Find where the given text appears and provide that cell's center as (x, y) coordinate. 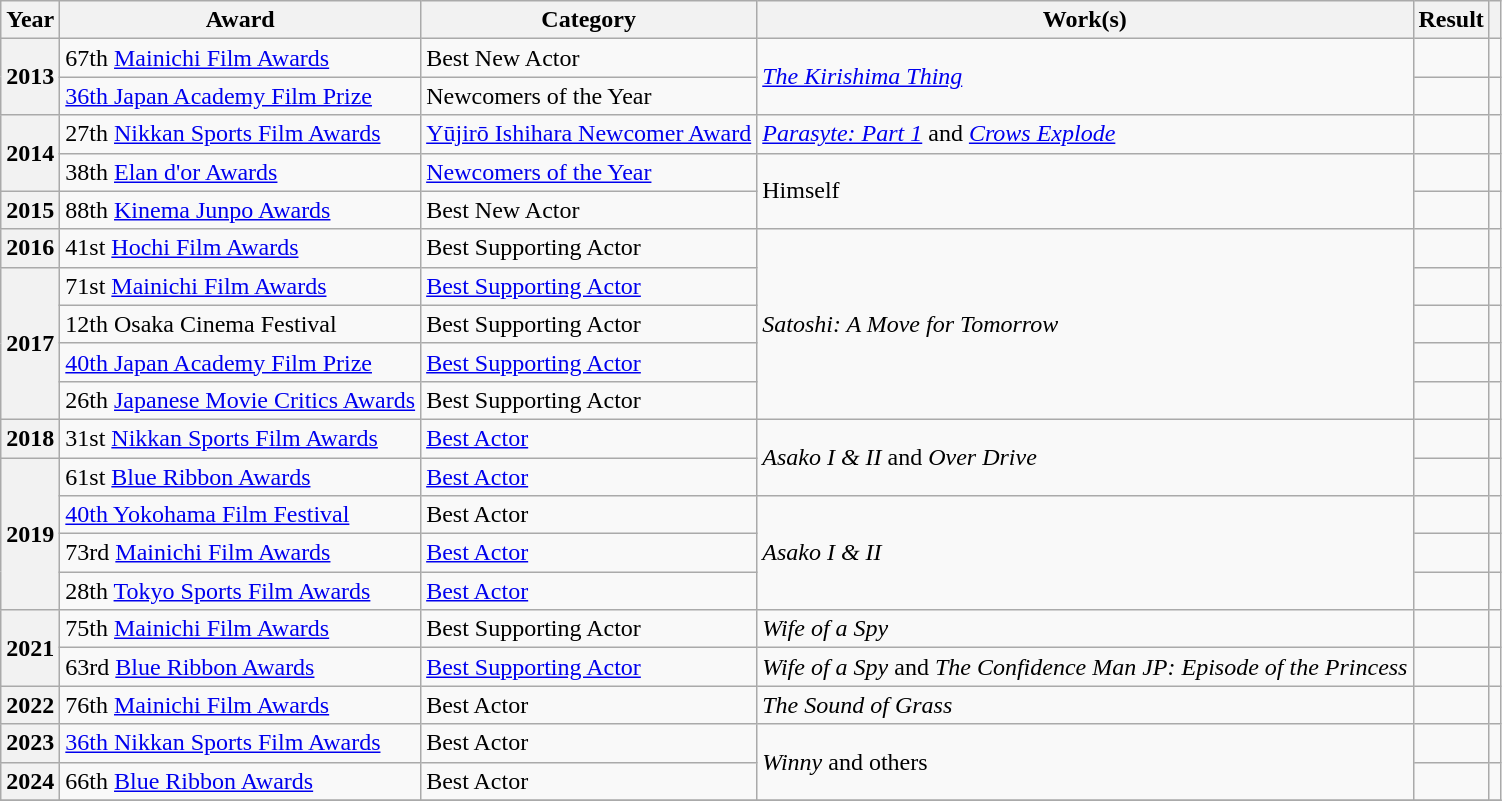
2019 (30, 534)
Himself (1085, 191)
Yūjirō Ishihara Newcomer Award (589, 134)
Category (589, 20)
40th Japan Academy Film Prize (240, 362)
12th Osaka Cinema Festival (240, 324)
Satoshi: A Move for Tomorrow (1085, 324)
Result (1451, 20)
36th Japan Academy Film Prize (240, 96)
36th Nikkan Sports Film Awards (240, 743)
Parasyte: Part 1 and Crows Explode (1085, 134)
Winny and others (1085, 762)
88th Kinema Junpo Awards (240, 210)
26th Japanese Movie Critics Awards (240, 400)
2015 (30, 210)
Asako I & II and Over Drive (1085, 457)
73rd Mainichi Film Awards (240, 553)
40th Yokohama Film Festival (240, 515)
The Kirishima Thing (1085, 77)
67th Mainichi Film Awards (240, 58)
Year (30, 20)
41st Hochi Film Awards (240, 248)
2021 (30, 648)
71st Mainichi Film Awards (240, 286)
27th Nikkan Sports Film Awards (240, 134)
2018 (30, 438)
2013 (30, 77)
Wife of a Spy (1085, 629)
The Sound of Grass (1085, 705)
76th Mainichi Film Awards (240, 705)
2022 (30, 705)
28th Tokyo Sports Film Awards (240, 591)
75th Mainichi Film Awards (240, 629)
38th Elan d'or Awards (240, 172)
2017 (30, 343)
61st Blue Ribbon Awards (240, 477)
2024 (30, 781)
2014 (30, 153)
2023 (30, 743)
Award (240, 20)
66th Blue Ribbon Awards (240, 781)
Asako I & II (1085, 553)
2016 (30, 248)
63rd Blue Ribbon Awards (240, 667)
31st Nikkan Sports Film Awards (240, 438)
Work(s) (1085, 20)
Wife of a Spy and The Confidence Man JP: Episode of the Princess (1085, 667)
